Extract the (X, Y) coordinate from the center of the cell holding the provided text.  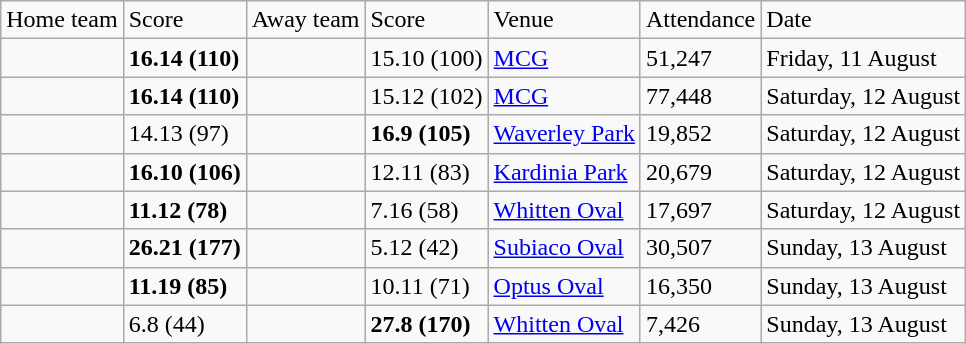
51,247 (700, 58)
Optus Oval (564, 286)
19,852 (700, 134)
11.12 (78) (184, 210)
Attendance (700, 20)
27.8 (170) (426, 324)
11.19 (85) (184, 286)
30,507 (700, 248)
6.8 (44) (184, 324)
16,350 (700, 286)
Home team (62, 20)
10.11 (71) (426, 286)
20,679 (700, 172)
77,448 (700, 96)
15.10 (100) (426, 58)
16.9 (105) (426, 134)
Away team (306, 20)
Subiaco Oval (564, 248)
26.21 (177) (184, 248)
Friday, 11 August (864, 58)
Venue (564, 20)
12.11 (83) (426, 172)
17,697 (700, 210)
Date (864, 20)
Waverley Park (564, 134)
5.12 (42) (426, 248)
15.12 (102) (426, 96)
Kardinia Park (564, 172)
7,426 (700, 324)
7.16 (58) (426, 210)
14.13 (97) (184, 134)
16.10 (106) (184, 172)
